Determine the (X, Y) coordinate at the center of the cell enclosing the given text.  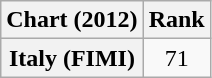
Italy (FIMI) (72, 58)
Chart (2012) (72, 20)
71 (176, 58)
Rank (176, 20)
